For the text-containing cell, return its midpoint in (X, Y) coordinate format. 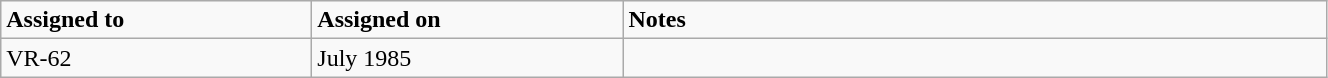
Notes (975, 20)
Assigned to (156, 20)
July 1985 (468, 58)
Assigned on (468, 20)
VR-62 (156, 58)
